For the text-containing cell, return its midpoint in [x, y] coordinate format. 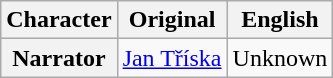
Unknown [280, 58]
Original [172, 20]
English [280, 20]
Narrator [59, 58]
Character [59, 20]
Jan Tříska [172, 58]
